Capture the cell that displays the provided text and extract its [X, Y] central coordinate. 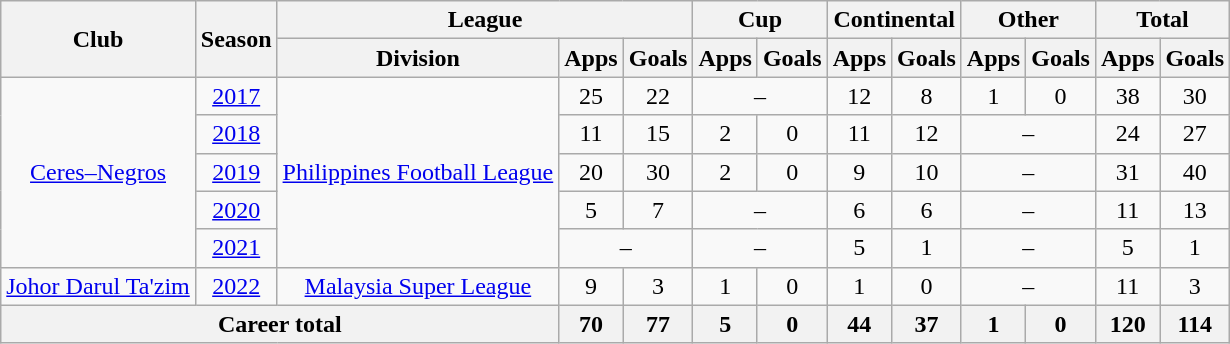
120 [1127, 324]
League [485, 20]
Club [98, 39]
Division [418, 58]
22 [658, 96]
13 [1195, 210]
24 [1127, 134]
Malaysia Super League [418, 286]
40 [1195, 172]
7 [658, 210]
31 [1127, 172]
15 [658, 134]
20 [591, 172]
114 [1195, 324]
Cup [760, 20]
Total [1162, 20]
44 [859, 324]
25 [591, 96]
2020 [236, 210]
Other [1028, 20]
2022 [236, 286]
2019 [236, 172]
2017 [236, 96]
37 [927, 324]
Johor Darul Ta'zim [98, 286]
Philippines Football League [418, 172]
8 [927, 96]
Career total [280, 324]
2021 [236, 248]
70 [591, 324]
27 [1195, 134]
Continental [894, 20]
77 [658, 324]
2018 [236, 134]
Ceres–Negros [98, 172]
38 [1127, 96]
10 [927, 172]
Season [236, 39]
